Return the [x, y] coordinate for the center point of the cell that contains the specified text.  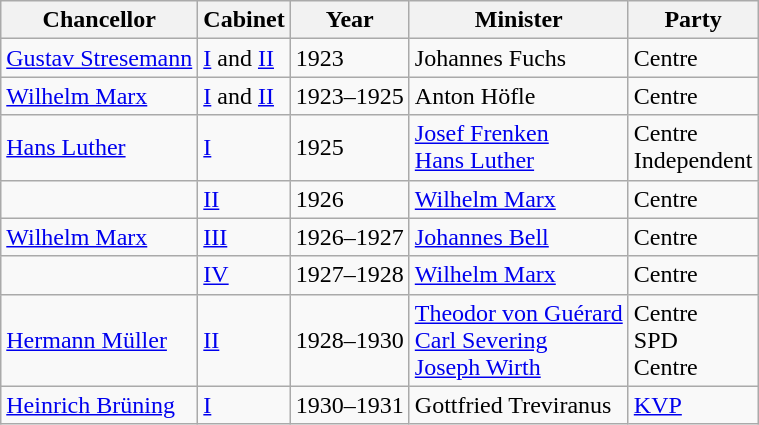
Hermann Müller [100, 340]
Heinrich Brüning [100, 405]
Josef FrenkenHans Luther [518, 148]
CentreSPDCentre [693, 340]
III [244, 237]
1928–1930 [350, 340]
1923 [350, 58]
Hans Luther [100, 148]
1926–1927 [350, 237]
CentreIndependent [693, 148]
KVP [693, 405]
Johannes Fuchs [518, 58]
Theodor von GuérardCarl SeveringJoseph Wirth [518, 340]
Cabinet [244, 20]
Gustav Stresemann [100, 58]
1925 [350, 148]
Year [350, 20]
1930–1931 [350, 405]
Party [693, 20]
1923–1925 [350, 96]
Johannes Bell [518, 237]
IV [244, 275]
Chancellor [100, 20]
Gottfried Treviranus [518, 405]
1926 [350, 199]
Minister [518, 20]
Anton Höfle [518, 96]
1927–1928 [350, 275]
